For the text-containing cell, return its midpoint in (x, y) coordinate format. 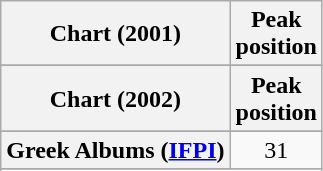
31 (276, 150)
Chart (2001) (116, 34)
Greek Albums (IFPI) (116, 150)
Chart (2002) (116, 98)
